Detect which cell encompasses the target text, then output its [x, y] center coordinate. 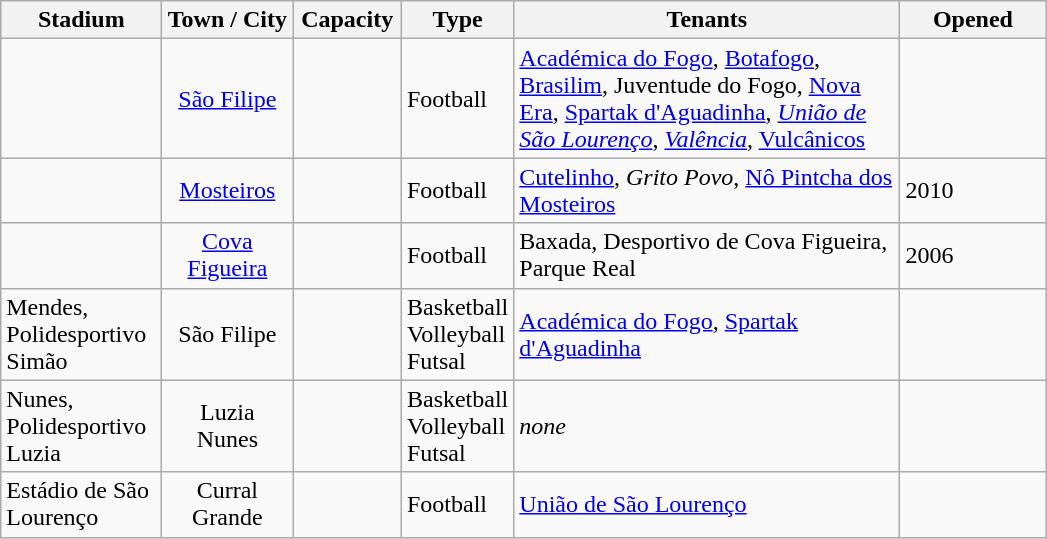
Mosteiros [228, 190]
Estádio de São Lourenço [82, 504]
Cova Figueira [228, 256]
Stadium [82, 20]
Capacity [348, 20]
Cutelinho, Grito Povo, Nô Pintcha dos Mosteiros [707, 190]
Type [457, 20]
Académica do Fogo, Botafogo, Brasilim, Juventude do Fogo, Nova Era, Spartak d'Aguadinha, União de São Lourenço, Valência, Vulcânicos [707, 98]
Baxada, Desportivo de Cova Figueira, Parque Real [707, 256]
Nunes, Polidesportivo Luzia [82, 426]
Tenants [707, 20]
2006 [973, 256]
none [707, 426]
2010 [973, 190]
União de São Lourenço [707, 504]
Opened [973, 20]
Mendes, Polidesportivo Simão [82, 334]
Town / City [228, 20]
Curral Grande [228, 504]
Luzia Nunes [228, 426]
Académica do Fogo, Spartak d'Aguadinha [707, 334]
